Pinpoint the cell where the given text exists, returning its (X, Y) midpoint coordinate. 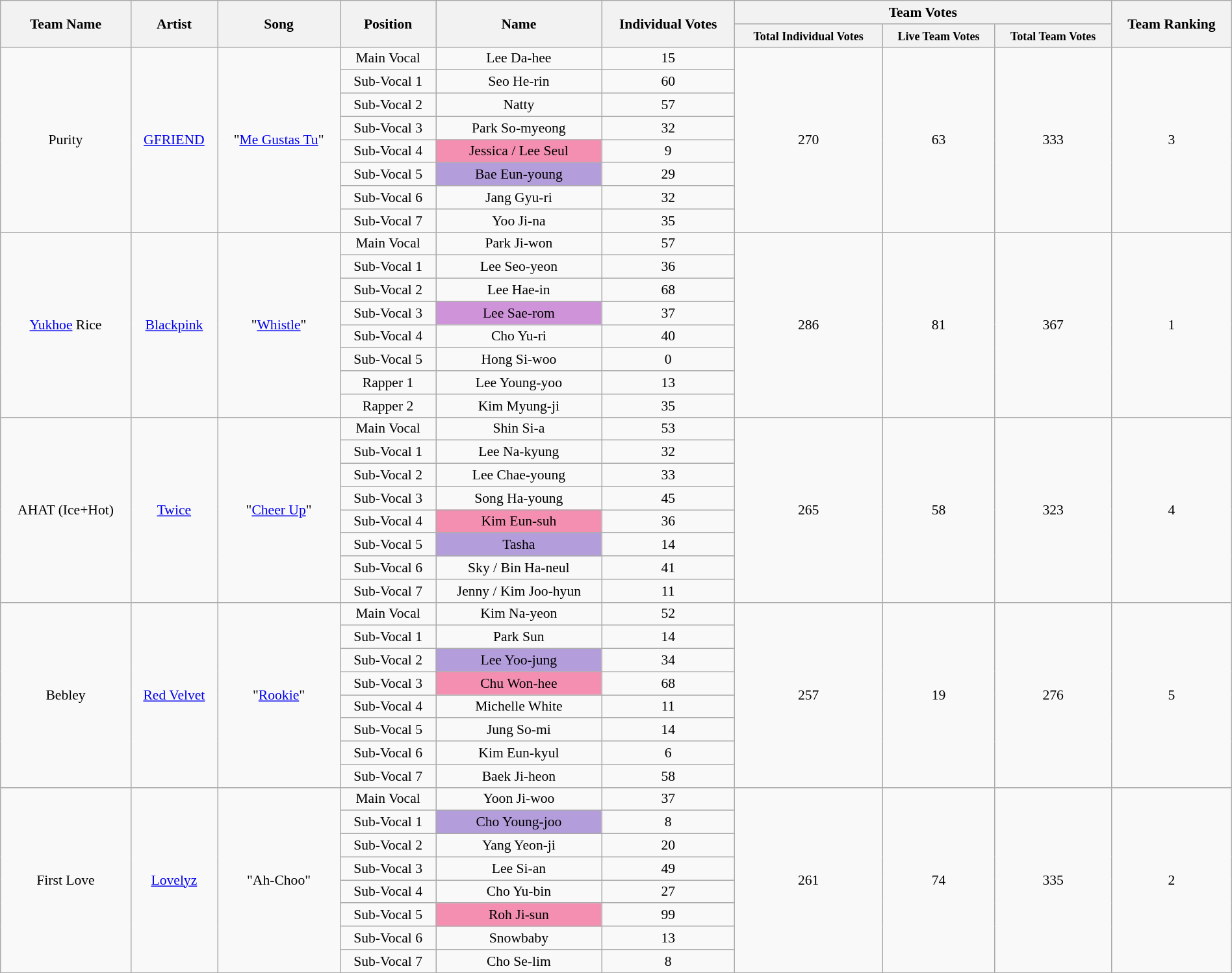
60 (668, 82)
Lee Sae-rom (519, 313)
63 (938, 139)
2 (1171, 879)
265 (808, 509)
Yukhoe Rice (66, 325)
0 (668, 360)
"Whistle" (279, 325)
6 (668, 753)
Jessica / Lee Seul (519, 151)
Team Name (66, 23)
Cho Se-lim (519, 961)
Lee Si-an (519, 868)
Lee Yoo-jung (519, 661)
27 (668, 892)
49 (668, 868)
333 (1053, 139)
Baek Ji-heon (519, 776)
Park Ji-won (519, 244)
Park So-myeong (519, 128)
53 (668, 429)
Artist (174, 23)
Lee Chae-young (519, 475)
Twice (174, 509)
GFRIEND (174, 139)
Total Team Votes (1053, 36)
Lee Hae-in (519, 290)
19 (938, 695)
Lovelyz (174, 879)
Bae Eun-young (519, 175)
3 (1171, 139)
Bebley (66, 695)
261 (808, 879)
4 (1171, 509)
367 (1053, 325)
Shin Si-a (519, 429)
Live Team Votes (938, 36)
Individual Votes (668, 23)
52 (668, 614)
Red Velvet (174, 695)
Cho Young-joo (519, 822)
Roh Ji-sun (519, 915)
Kim Eun-kyul (519, 753)
"Ah-Choo" (279, 879)
33 (668, 475)
Lee Seo-yeon (519, 267)
First Love (66, 879)
9 (668, 151)
99 (668, 915)
81 (938, 325)
29 (668, 175)
323 (1053, 509)
270 (808, 139)
Rapper 2 (389, 406)
"Me Gustas Tu" (279, 139)
34 (668, 661)
Snowbaby (519, 938)
74 (938, 879)
15 (668, 58)
Kim Myung-ji (519, 406)
45 (668, 498)
Yoo Ji-na (519, 221)
Natty (519, 105)
Cho Yu-bin (519, 892)
Kim Na-yeon (519, 614)
"Rookie" (279, 695)
Cho Yu-ri (519, 336)
Lee Young-yoo (519, 383)
Jenny / Kim Joo-hyun (519, 591)
Sky / Bin Ha-neul (519, 568)
Seo He-rin (519, 82)
Total Individual Votes (808, 36)
Jang Gyu-ri (519, 197)
Lee Na-kyung (519, 452)
Yang Yeon-ji (519, 846)
41 (668, 568)
Jung So-mi (519, 730)
Rapper 1 (389, 383)
Team Votes (923, 12)
AHAT (Ice+Hot) (66, 509)
20 (668, 846)
Position (389, 23)
Name (519, 23)
1 (1171, 325)
Yoon Ji-woo (519, 799)
Blackpink (174, 325)
Kim Eun-suh (519, 522)
Chu Won-hee (519, 683)
40 (668, 336)
Song Ha-young (519, 498)
335 (1053, 879)
286 (808, 325)
257 (808, 695)
5 (1171, 695)
Tasha (519, 545)
Lee Da-hee (519, 58)
Purity (66, 139)
Park Sun (519, 637)
276 (1053, 695)
Team Ranking (1171, 23)
Song (279, 23)
"Cheer Up" (279, 509)
Michelle White (519, 707)
Hong Si-woo (519, 360)
